Locate the cell with the specified text and output its [X, Y] center coordinate. 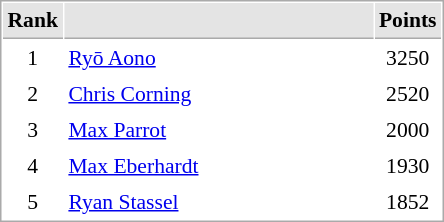
Points [408, 21]
Rank [32, 21]
2520 [408, 93]
2 [32, 93]
5 [32, 201]
2000 [408, 129]
1930 [408, 165]
Chris Corning [218, 93]
Max Eberhardt [218, 165]
Max Parrot [218, 129]
3 [32, 129]
Ryō Aono [218, 57]
1 [32, 57]
1852 [408, 201]
4 [32, 165]
Ryan Stassel [218, 201]
3250 [408, 57]
